Capture the cell that displays the provided text and extract its [X, Y] central coordinate. 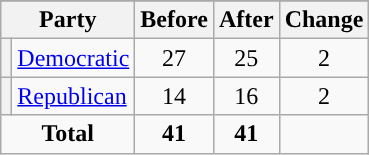
25 [246, 58]
14 [174, 96]
Total [68, 134]
27 [174, 58]
After [246, 20]
Democratic [74, 58]
Party [68, 20]
Change [324, 20]
Before [174, 20]
16 [246, 96]
Republican [74, 96]
